Return (X, Y) of the center of cell containing provided text 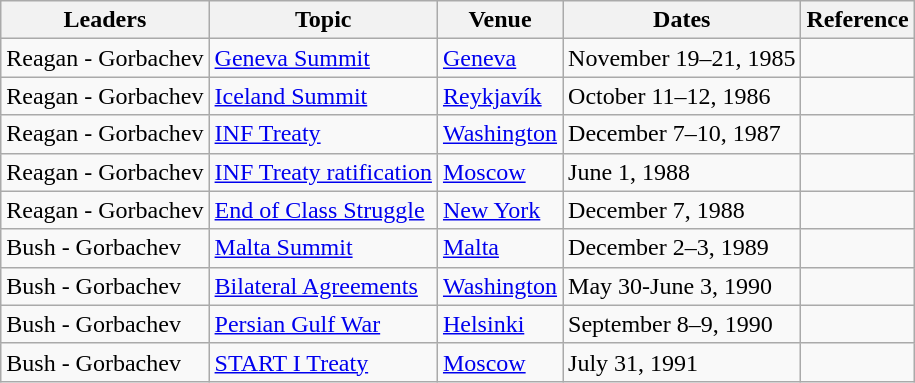
START I Treaty (323, 362)
Bilateral Agreements (323, 286)
October 11–12, 1986 (682, 96)
INF Treaty (323, 134)
July 31, 1991 (682, 362)
Reference (858, 20)
Leaders (105, 20)
Venue (500, 20)
Topic (323, 20)
Dates (682, 20)
September 8–9, 1990 (682, 324)
Reykjavík (500, 96)
End of Class Struggle (323, 210)
May 30-June 3, 1990 (682, 286)
December 7, 1988 (682, 210)
INF Treaty ratification (323, 172)
Geneva Summit (323, 58)
New York (500, 210)
Helsinki (500, 324)
June 1, 1988 (682, 172)
November 19–21, 1985 (682, 58)
Iceland Summit (323, 96)
Malta Summit (323, 248)
Malta (500, 248)
Persian Gulf War (323, 324)
Geneva (500, 58)
December 7–10, 1987 (682, 134)
December 2–3, 1989 (682, 248)
